Determine the [x, y] coordinate at the center of the cell enclosing the given text.  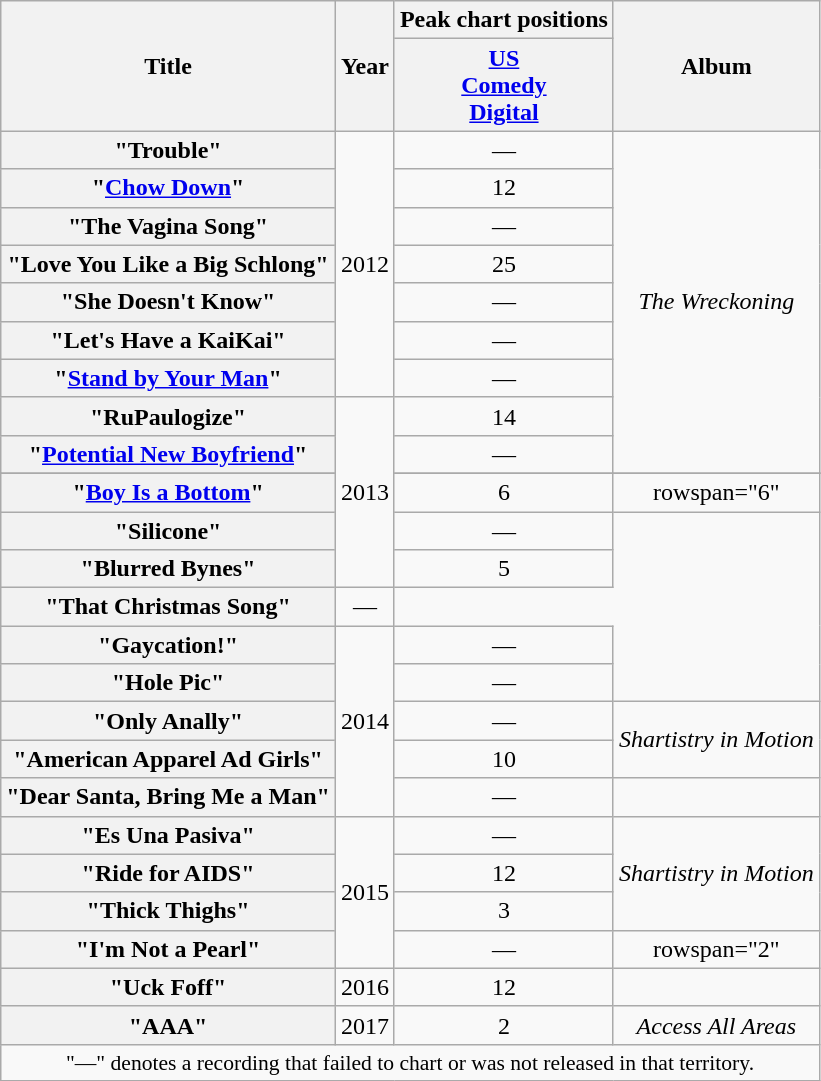
Year [364, 66]
"Thick Thighs" [168, 911]
"She Doesn't Know" [168, 302]
"Chow Down" [168, 188]
10 [504, 759]
2013 [364, 492]
"RuPaulogize" [168, 416]
USComedyDigital [504, 85]
Access All Areas [716, 1025]
rowspan="2" [716, 949]
25 [504, 264]
"—" denotes a recording that failed to chart or was not released in that territory. [410, 1062]
rowspan="6" [716, 492]
"Uck Foff" [168, 987]
Peak chart positions [504, 20]
"Boy Is a Bottom" [168, 492]
Album [716, 66]
"Let's Have a KaiKai" [168, 340]
Title [168, 66]
"Gaycation!" [168, 645]
"Blurred Bynes" [168, 569]
"Hole Pic" [168, 683]
2014 [364, 721]
"American Apparel Ad Girls" [168, 759]
"Stand by Your Man" [168, 378]
"Ride for AIDS" [168, 873]
"I'm Not a Pearl" [168, 949]
2012 [364, 264]
"Silicone" [168, 531]
"Only Anally" [168, 721]
14 [504, 416]
5 [504, 569]
"AAA" [168, 1025]
2016 [364, 987]
The Wreckoning [716, 302]
2015 [364, 892]
2017 [364, 1025]
6 [504, 492]
"Es Una Pasiva" [168, 835]
"Dear Santa, Bring Me a Man" [168, 797]
2 [504, 1025]
"That Christmas Song" [168, 607]
3 [504, 911]
"Trouble" [168, 150]
"Potential New Boyfriend" [168, 454]
"Love You Like a Big Schlong" [168, 264]
"The Vagina Song" [168, 226]
